Search for the cell housing the specified text and yield its (X, Y) center coordinate. 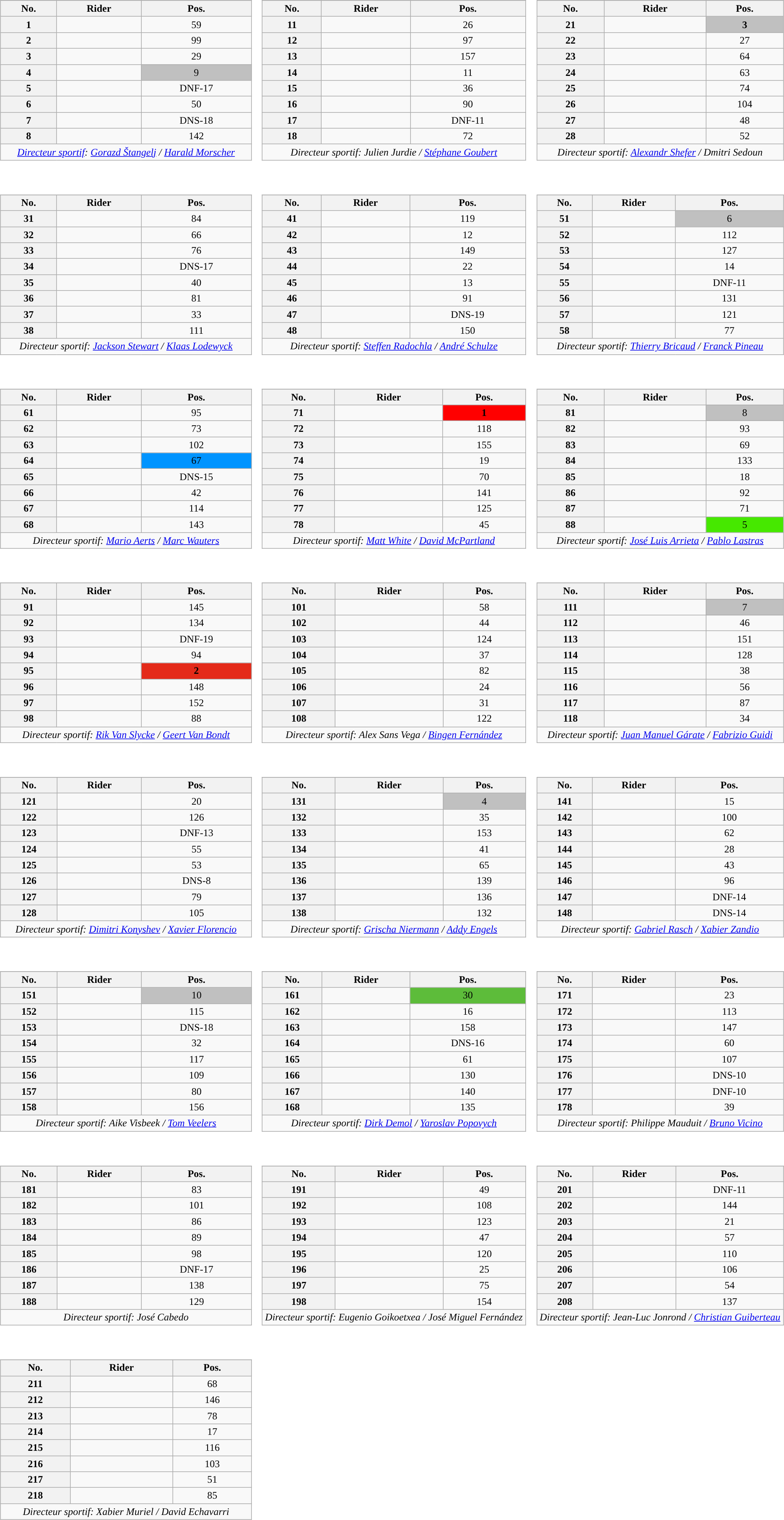
Directeur sportif: Rik Van Slycke / Geert Van Bondt (126, 735)
Directeur sportif: Mario Aerts / Marc Wauters (126, 540)
DNF-10 (729, 1091)
DNS-16 (468, 1043)
DNF-14 (729, 897)
No. Rider Pos. 161 30 162 16 163 158 164 DNS-16 165 61 166 130 167 140 168 135 Directeur sportif: Dirk Demol / Yaroslav Popovych (398, 1046)
166 (292, 1075)
206 (565, 1269)
Directeur sportif: Philippe Mauduit / Bruno Vicino (660, 1123)
140 (468, 1091)
29 (196, 56)
201 (565, 1190)
196 (299, 1269)
165 (292, 1059)
80 (197, 1091)
Directeur sportif: Alexandr Shefer / Dmitri Sedoun (660, 152)
172 (564, 1011)
163 (292, 1027)
Directeur sportif: José Luis Arrieta / Pablo Lastras (660, 540)
DNS-10 (729, 1075)
DNF-13 (197, 833)
202 (565, 1206)
39 (729, 1107)
69 (745, 445)
186 (29, 1269)
No. Rider Pos. 41 119 42 12 43 149 44 22 45 13 46 91 47 DNS-19 48 150 Directeur sportif: Steffen Radochla / André Schulze (398, 269)
161 (292, 995)
Directeur sportif: Steffen Radochla / André Schulze (394, 346)
Directeur sportif: Grischa Niermann / Addy Engels (394, 929)
Directeur sportif: Aike Visbeek / Tom Veelers (126, 1123)
9 (196, 73)
19 (484, 461)
198 (299, 1301)
90 (468, 104)
Directeur sportif: Alex Sans Vega / Bingen Fernández (394, 735)
100 (729, 817)
175 (564, 1059)
216 (35, 1464)
Directeur sportif: Julien Jurdie / Stéphane Goubert (394, 152)
171 (564, 995)
168 (292, 1107)
208 (565, 1301)
215 (35, 1447)
DNF-19 (196, 639)
No. Rider Pos. 71 1 72 118 73 155 74 19 75 70 76 141 77 125 78 45 Directeur sportif: Matt White / David McPartland (398, 463)
150 (467, 330)
Directeur sportif: Xabier Muriel / David Echavarri (126, 1512)
Directeur sportif: Thierry Bricaud / Franck Pineau (660, 346)
211 (35, 1384)
187 (29, 1285)
70 (484, 477)
20 (197, 801)
110 (729, 1253)
Directeur sportif: Dimitri Konyshev / Xavier Florencio (126, 929)
Directeur sportif: Jackson Stewart / Klaas Lodewyck (126, 346)
188 (29, 1301)
195 (299, 1253)
184 (29, 1237)
213 (35, 1416)
Directeur sportif: Jean-Luc Jonrond / Christian Guiberteau (660, 1317)
185 (29, 1253)
89 (197, 1237)
79 (197, 897)
191 (299, 1190)
203 (565, 1221)
207 (565, 1285)
174 (564, 1043)
Directeur sportif: José Cabedo (126, 1317)
120 (484, 1253)
192 (299, 1206)
109 (197, 1075)
218 (35, 1496)
Directeur sportif: Juan Manuel Gárate / Fabrizio Guidi (660, 735)
204 (565, 1237)
Directeur sportif: Gabriel Rasch / Xabier Zandio (660, 929)
164 (292, 1043)
30 (468, 995)
162 (292, 1011)
178 (564, 1107)
99 (196, 40)
DNS-19 (467, 314)
205 (565, 1253)
49 (484, 1190)
DNS-14 (729, 913)
No. Rider Pos. 131 4 132 35 133 153 134 41 135 65 136 139 137 136 138 132 Directeur sportif: Grischa Niermann / Addy Engels (398, 851)
217 (35, 1480)
Directeur sportif: Eugenio Goikoetxea / José Miguel Fernández (394, 1317)
DNS-17 (196, 267)
176 (564, 1075)
DNS-15 (196, 477)
177 (564, 1091)
181 (29, 1190)
Directeur sportif: Dirk Demol / Yaroslav Popovych (394, 1123)
173 (564, 1027)
40 (196, 283)
Directeur sportif: Matt White / David McPartland (394, 540)
Directeur sportif: Gorazd Štangelj / Harald Morscher (126, 152)
167 (292, 1091)
139 (484, 881)
193 (299, 1221)
129 (197, 1301)
DNS-8 (197, 881)
119 (467, 218)
194 (299, 1237)
No. Rider Pos. 191 49 192 108 193 123 194 47 195 120 196 25 197 75 198 154 Directeur sportif: Eugenio Goikoetxea / José Miguel Fernández (398, 1240)
59 (196, 24)
60 (729, 1043)
182 (29, 1206)
50 (196, 104)
130 (468, 1075)
183 (29, 1221)
214 (35, 1432)
No. Rider Pos. 101 58 102 44 103 124 104 37 105 82 106 24 107 31 108 122 Directeur sportif: Alex Sans Vega / Bingen Fernández (398, 657)
10 (197, 995)
212 (35, 1400)
197 (299, 1285)
149 (467, 251)
